Extract the [X, Y] coordinate from the center of the cell holding the provided text.  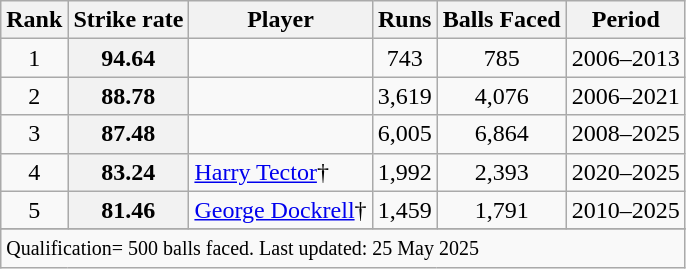
Balls Faced [502, 20]
3 [34, 134]
785 [502, 58]
743 [404, 58]
6,005 [404, 134]
Player [280, 20]
6,864 [502, 134]
3,619 [404, 96]
Runs [404, 20]
94.64 [128, 58]
2,393 [502, 172]
5 [34, 210]
2 [34, 96]
2020–2025 [626, 172]
1,791 [502, 210]
Qualification= 500 balls faced. Last updated: 25 May 2025 [344, 248]
87.48 [128, 134]
Harry Tector† [280, 172]
1 [34, 58]
George Dockrell† [280, 210]
83.24 [128, 172]
2006–2013 [626, 58]
81.46 [128, 210]
4,076 [502, 96]
88.78 [128, 96]
2006–2021 [626, 96]
Rank [34, 20]
2008–2025 [626, 134]
2010–2025 [626, 210]
Strike rate [128, 20]
1,992 [404, 172]
Period [626, 20]
1,459 [404, 210]
4 [34, 172]
